Return the (x, y) coordinate for the center point of the cell that contains the specified text.  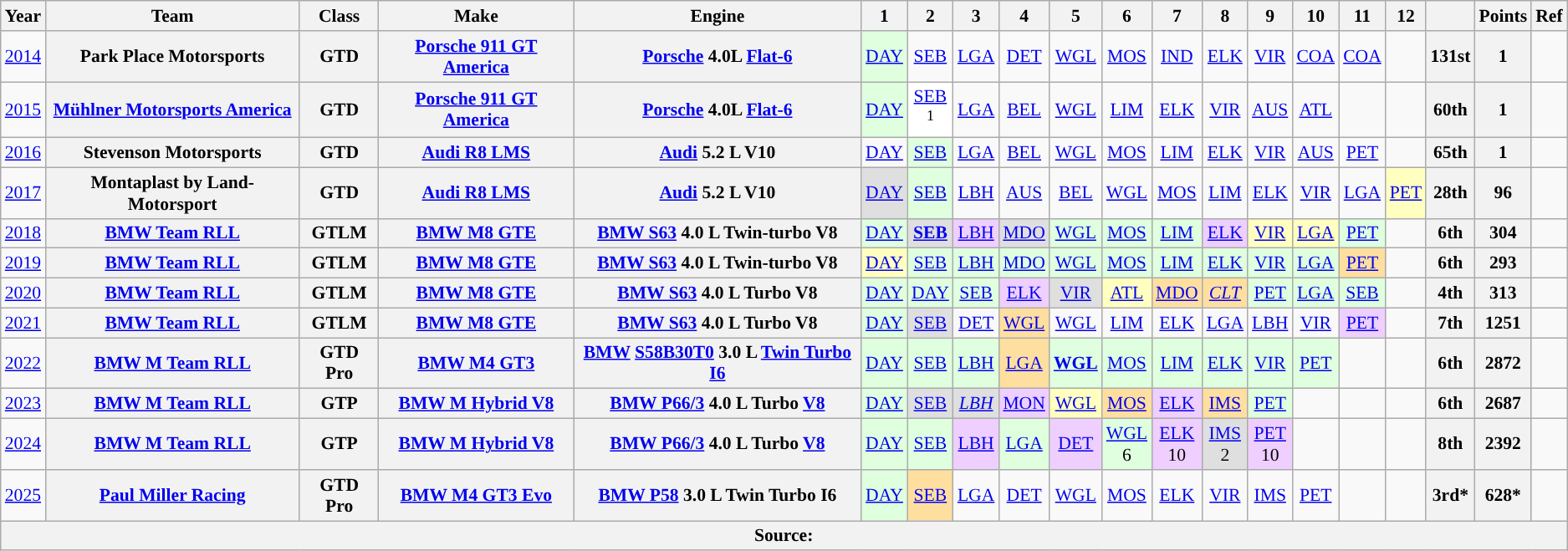
3rd* (1450, 495)
96 (1503, 192)
28th (1450, 192)
4 (1024, 16)
131st (1450, 57)
CLT (1225, 293)
BMW S58B30T0 3.0 L Twin Turbo I6 (718, 363)
PET10 (1269, 445)
Ref (1549, 16)
65th (1450, 153)
10 (1315, 16)
MON (1024, 404)
ELK10 (1177, 445)
Engine (718, 16)
8th (1450, 445)
7th (1450, 323)
BMW M4 GT3 Evo (477, 495)
4th (1450, 293)
Paul Miller Racing (172, 495)
313 (1503, 293)
2872 (1503, 363)
2015 (23, 110)
2 (930, 16)
9 (1269, 16)
2687 (1503, 404)
IND (1177, 57)
2020 (23, 293)
Mühlner Motorsports America (172, 110)
SEB1 (930, 110)
2025 (23, 495)
Montaplast by Land-Motorsport (172, 192)
BMW M4 GT3 (477, 363)
2017 (23, 192)
Make (477, 16)
2016 (23, 153)
2018 (23, 233)
2014 (23, 57)
Stevenson Motorsports (172, 153)
Team (172, 16)
2023 (23, 404)
11 (1362, 16)
Class (340, 16)
5 (1075, 16)
6 (1127, 16)
293 (1503, 263)
Source: (784, 536)
12 (1407, 16)
BMW P58 3.0 L Twin Turbo I6 (718, 495)
2024 (23, 445)
2022 (23, 363)
WGL6 (1127, 445)
IMS2 (1225, 445)
2019 (23, 263)
2392 (1503, 445)
Points (1503, 16)
Year (23, 16)
2021 (23, 323)
Park Place Motorsports (172, 57)
8 (1225, 16)
304 (1503, 233)
628* (1503, 495)
1251 (1503, 323)
60th (1450, 110)
3 (976, 16)
7 (1177, 16)
